Search for the cell housing the specified text and yield its [X, Y] center coordinate. 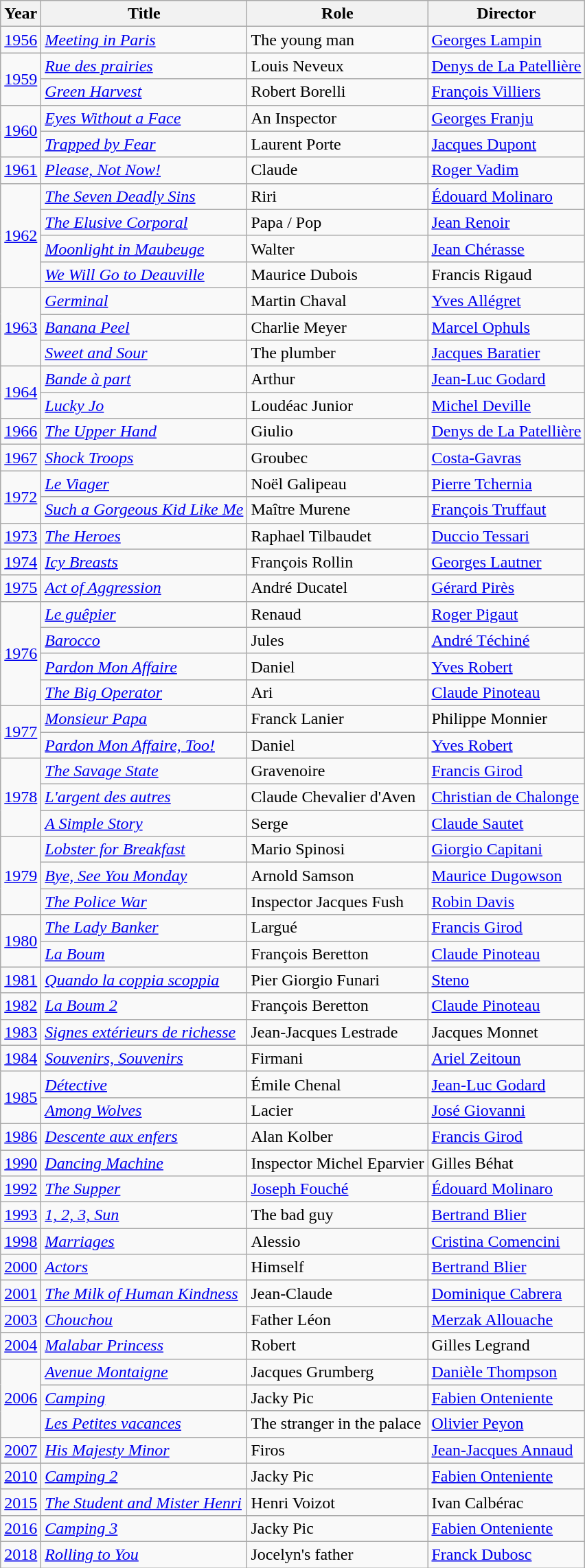
Mario Spinosi [338, 850]
1980 [21, 941]
Olivier Peyon [507, 1424]
Lucky Jo [144, 406]
Gilles Legrand [507, 1346]
André Téchiné [507, 640]
2016 [21, 1528]
Robert Borelli [338, 92]
An Inspector [338, 118]
1981 [21, 980]
Duccio Tessari [507, 536]
Georges Franju [507, 118]
The young man [338, 40]
Camping 2 [144, 1476]
1967 [21, 458]
Gérard Pirès [507, 588]
2000 [21, 1267]
Roger Vadim [507, 170]
Gilles Béhat [507, 1163]
The Upper Hand [144, 432]
Souvenirs, Souvenirs [144, 1058]
Renaud [338, 614]
Ariel Zeitoun [507, 1058]
Giorgio Capitani [507, 850]
A Simple Story [144, 823]
Monsieur Papa [144, 718]
1975 [21, 588]
Jacques Baratier [507, 353]
Giulio [338, 432]
Détective [144, 1084]
Largué [338, 928]
Ivan Calbérac [507, 1502]
La Boum 2 [144, 1006]
Icy Breasts [144, 562]
1983 [21, 1032]
Lacier [338, 1110]
Ari [338, 692]
1998 [21, 1241]
Inspector Jacques Fush [338, 902]
Pardon Mon Affaire, Too! [144, 745]
Shock Troops [144, 458]
Rolling to You [144, 1554]
François Villiers [507, 92]
The Supper [144, 1189]
Arnold Samson [338, 876]
Jacques Grumberg [338, 1372]
Camping 3 [144, 1528]
1960 [21, 131]
Role [338, 14]
Malabar Princess [144, 1346]
Laurent Porte [338, 144]
Jules [338, 640]
1986 [21, 1136]
Henri Voizot [338, 1502]
The stranger in the palace [338, 1424]
Noël Galipeau [338, 484]
2018 [21, 1554]
Act of Aggression [144, 588]
Director [507, 14]
Such a Gorgeous Kid Like Me [144, 510]
Title [144, 14]
2001 [21, 1294]
L'argent des autres [144, 797]
Jean-Claude [338, 1294]
The bad guy [338, 1215]
Dancing Machine [144, 1163]
Jean Chérasse [507, 248]
Louis Neveux [338, 66]
Jean-Jacques Lestrade [338, 1032]
Danièle Thompson [507, 1372]
Franck Lanier [338, 718]
Alan Kolber [338, 1136]
Merzak Allouache [507, 1320]
1982 [21, 1006]
Papa / Pop [338, 222]
1990 [21, 1163]
1985 [21, 1097]
Pardon Mon Affaire [144, 666]
Descente aux enfers [144, 1136]
Actors [144, 1267]
1979 [21, 876]
Charlie Meyer [338, 327]
Year [21, 14]
1977 [21, 732]
1, 2, 3, Sun [144, 1215]
Firos [338, 1450]
Claude Chevalier d'Aven [338, 797]
Serge [338, 823]
Jocelyn's father [338, 1554]
Francis Rigaud [507, 274]
The Lady Banker [144, 928]
Germinal [144, 301]
Martin Chaval [338, 301]
1973 [21, 536]
Bye, See You Monday [144, 876]
Riri [338, 196]
Philippe Monnier [507, 718]
Christian de Chalonge [507, 797]
Georges Lampin [507, 40]
Quando la coppia scoppia [144, 980]
François Truffaut [507, 510]
Banana Peel [144, 327]
1966 [21, 432]
Marriages [144, 1241]
Among Wolves [144, 1110]
André Ducatel [338, 588]
Les Petites vacances [144, 1424]
The Milk of Human Kindness [144, 1294]
Franck Dubosc [507, 1554]
Robin Davis [507, 902]
Pier Giorgio Funari [338, 980]
Cristina Comencini [507, 1241]
The Elusive Corporal [144, 222]
2007 [21, 1450]
The plumber [338, 353]
Please, Not Now! [144, 170]
Le Viager [144, 484]
Jean-Jacques Annaud [507, 1450]
Claude Sautet [507, 823]
Steno [507, 980]
1956 [21, 40]
Green Harvest [144, 92]
The Student and Mister Henri [144, 1502]
1992 [21, 1189]
Georges Lautner [507, 562]
Alessio [338, 1241]
Moonlight in Maubeuge [144, 248]
Meeting in Paris [144, 40]
Pierre Tchernia [507, 484]
1976 [21, 653]
Jacques Dupont [507, 144]
Jean Renoir [507, 222]
Michel Deville [507, 406]
Joseph Fouché [338, 1189]
Raphael Tilbaudet [338, 536]
Bande à part [144, 379]
Avenue Montaigne [144, 1372]
Costa-Gavras [507, 458]
Firmani [338, 1058]
Dominique Cabrera [507, 1294]
2015 [21, 1502]
2010 [21, 1476]
2003 [21, 1320]
We Will Go to Deauville [144, 274]
Signes extérieurs de richesse [144, 1032]
1984 [21, 1058]
Camping [144, 1398]
Groubec [338, 458]
1959 [21, 79]
Claude [338, 170]
Inspector Michel Eparvier [338, 1163]
2006 [21, 1398]
Yves Allégret [507, 301]
Barocco [144, 640]
Roger Pigaut [507, 614]
Himself [338, 1267]
Gravenoire [338, 771]
Émile Chenal [338, 1084]
Maître Murene [338, 510]
The Big Operator [144, 692]
Arthur [338, 379]
Walter [338, 248]
Robert [338, 1346]
The Savage State [144, 771]
2004 [21, 1346]
1978 [21, 797]
Father Léon [338, 1320]
1963 [21, 327]
Chouchou [144, 1320]
Sweet and Sour [144, 353]
François Rollin [338, 562]
José Giovanni [507, 1110]
1972 [21, 497]
Trapped by Fear [144, 144]
Maurice Dugowson [507, 876]
His Majesty Minor [144, 1450]
1993 [21, 1215]
Lobster for Breakfast [144, 850]
Rue des prairies [144, 66]
Loudéac Junior [338, 406]
The Heroes [144, 536]
1964 [21, 393]
1961 [21, 170]
The Police War [144, 902]
1962 [21, 235]
Maurice Dubois [338, 274]
1974 [21, 562]
Marcel Ophuls [507, 327]
Jacques Monnet [507, 1032]
La Boum [144, 954]
The Seven Deadly Sins [144, 196]
Le guêpier [144, 614]
Eyes Without a Face [144, 118]
